Detect which cell encompasses the target text, then output its (x, y) center coordinate. 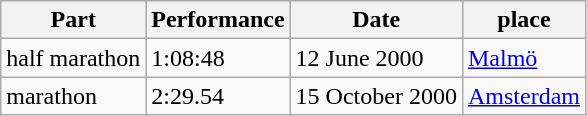
Malmö (524, 58)
Amsterdam (524, 96)
1:08:48 (218, 58)
place (524, 20)
2:29.54 (218, 96)
15 October 2000 (376, 96)
Performance (218, 20)
Part (74, 20)
half marathon (74, 58)
Date (376, 20)
12 June 2000 (376, 58)
marathon (74, 96)
